For the text-containing cell, return its midpoint in [x, y] coordinate format. 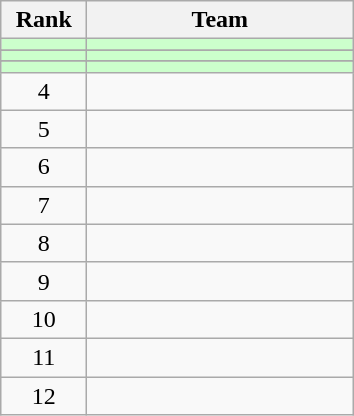
Team [220, 20]
7 [44, 205]
11 [44, 357]
6 [44, 167]
12 [44, 395]
8 [44, 243]
9 [44, 281]
Rank [44, 20]
4 [44, 91]
10 [44, 319]
5 [44, 129]
